Output the [x, y] coordinate of the center of the cell containing the given text.  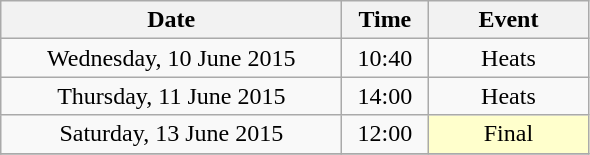
Wednesday, 10 June 2015 [172, 58]
Thursday, 11 June 2015 [172, 96]
12:00 [385, 134]
14:00 [385, 96]
Time [385, 20]
Saturday, 13 June 2015 [172, 134]
Date [172, 20]
Event [508, 20]
10:40 [385, 58]
Final [508, 134]
